Find where the given text appears and provide that cell's center as (x, y) coordinate. 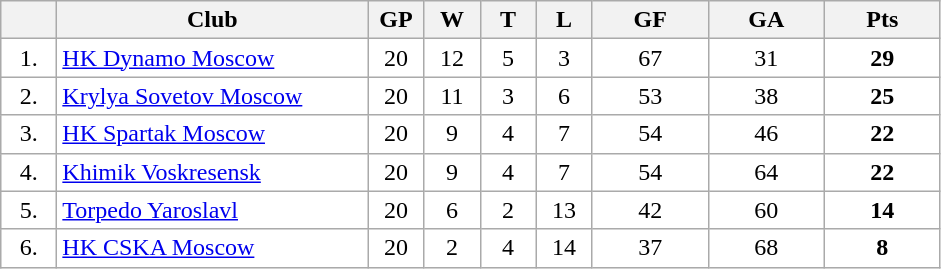
W (452, 20)
46 (766, 134)
Torpedo Yaroslavl (212, 210)
53 (650, 96)
68 (766, 248)
67 (650, 58)
5 (508, 58)
11 (452, 96)
42 (650, 210)
38 (766, 96)
HK Spartak Moscow (212, 134)
64 (766, 172)
GF (650, 20)
12 (452, 58)
Krylya Sovetov Moscow (212, 96)
31 (766, 58)
3. (29, 134)
29 (882, 58)
4. (29, 172)
60 (766, 210)
13 (564, 210)
L (564, 20)
8 (882, 248)
5. (29, 210)
GP (396, 20)
Khimik Voskresensk (212, 172)
Pts (882, 20)
25 (882, 96)
GA (766, 20)
1. (29, 58)
6. (29, 248)
Club (212, 20)
2. (29, 96)
T (508, 20)
HK Dynamo Moscow (212, 58)
HK CSKA Moscow (212, 248)
37 (650, 248)
